Return [X, Y] of the center of cell containing provided text 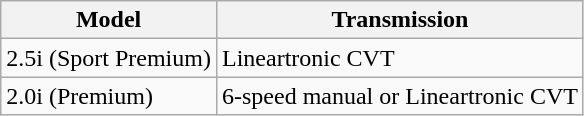
2.5i (Sport Premium) [109, 58]
Lineartronic CVT [400, 58]
Model [109, 20]
Transmission [400, 20]
6-speed manual or Lineartronic CVT [400, 96]
2.0i (Premium) [109, 96]
